Scan for the cell matching the given text and deliver its [X, Y] coordinate at center. 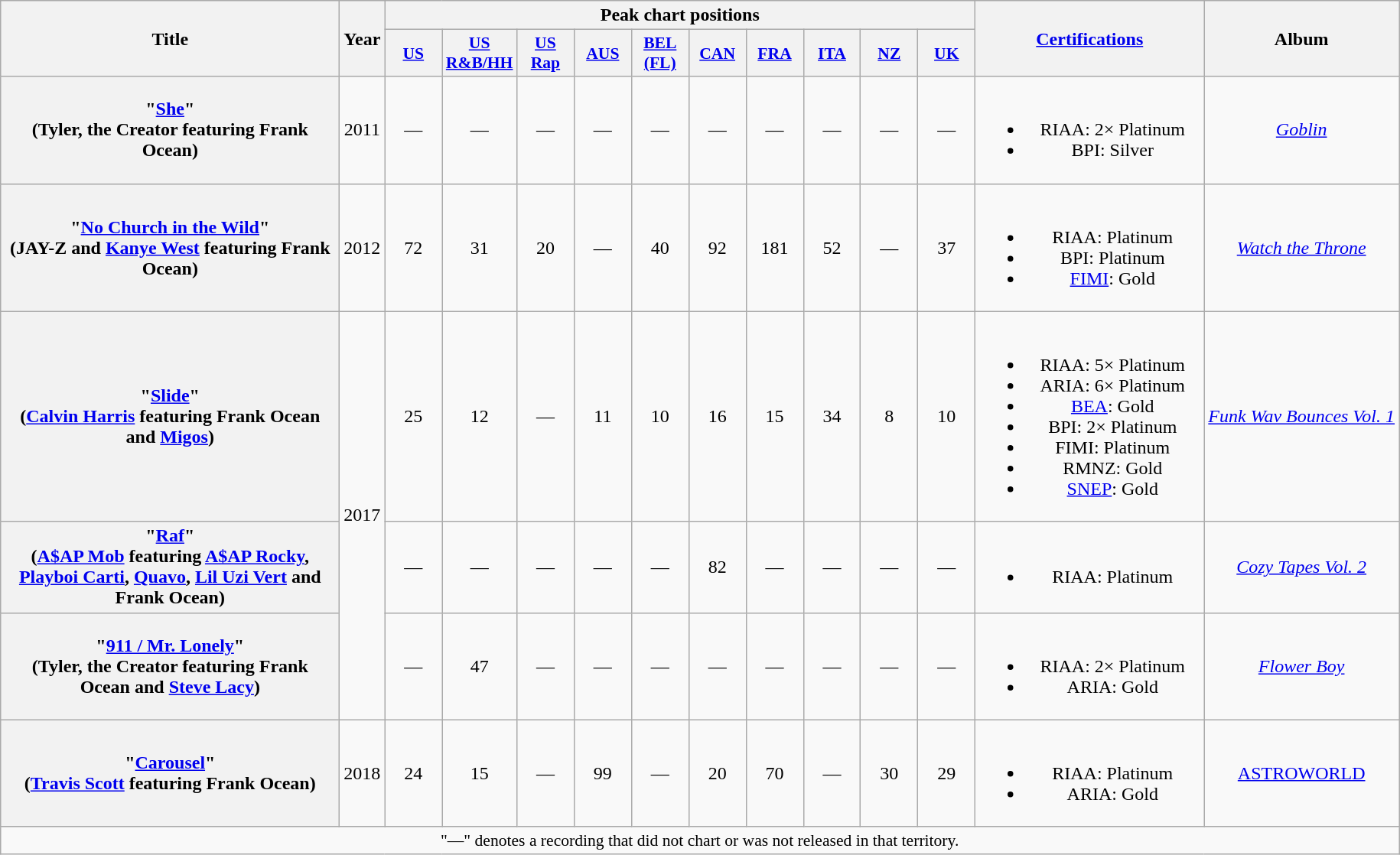
30 [889, 773]
RIAA: PlatinumBPI: PlatinumFIMI: Gold [1089, 248]
RIAA: Platinum [1089, 567]
AUS [603, 54]
ASTROWORLD [1302, 773]
"Slide"(Calvin Harris featuring Frank Ocean and Migos) [170, 416]
UK [947, 54]
RIAA: 5× PlatinumARIA: 6× PlatinumBEA: GoldBPI: 2× PlatinumFIMI: PlatinumRMNZ: GoldSNEP: Gold [1089, 416]
Watch the Throne [1302, 248]
24 [413, 773]
92 [718, 248]
Peak chart positions [680, 15]
"—" denotes a recording that did not chart or was not released in that territory. [700, 840]
2017 [363, 515]
82 [718, 567]
RIAA: 2× PlatinumBPI: Silver [1089, 130]
Flower Boy [1302, 666]
2011 [363, 130]
47 [480, 666]
Title [170, 38]
40 [659, 248]
FRA [774, 54]
34 [832, 416]
"Carousel"(Travis Scott featuring Frank Ocean) [170, 773]
37 [947, 248]
"Raf"(A$AP Mob featuring A$AP Rocky, Playboi Carti, Quavo, Lil Uzi Vert and Frank Ocean) [170, 567]
2012 [363, 248]
USRap [545, 54]
"She"(Tyler, the Creator featuring Frank Ocean) [170, 130]
Funk Wav Bounces Vol. 1 [1302, 416]
Cozy Tapes Vol. 2 [1302, 567]
11 [603, 416]
181 [774, 248]
52 [832, 248]
72 [413, 248]
USR&B/HH [480, 54]
Year [363, 38]
Album [1302, 38]
"911 / Mr. Lonely"(Tyler, the Creator featuring Frank Ocean and Steve Lacy) [170, 666]
12 [480, 416]
8 [889, 416]
16 [718, 416]
NZ [889, 54]
Goblin [1302, 130]
Certifications [1089, 38]
70 [774, 773]
BEL(FL) [659, 54]
25 [413, 416]
US [413, 54]
CAN [718, 54]
ITA [832, 54]
RIAA: PlatinumARIA: Gold [1089, 773]
31 [480, 248]
29 [947, 773]
99 [603, 773]
2018 [363, 773]
"No Church in the Wild"(JAY-Z and Kanye West featuring Frank Ocean) [170, 248]
RIAA: 2× PlatinumARIA: Gold [1089, 666]
